Find where the given text appears and provide that cell's center as (x, y) coordinate. 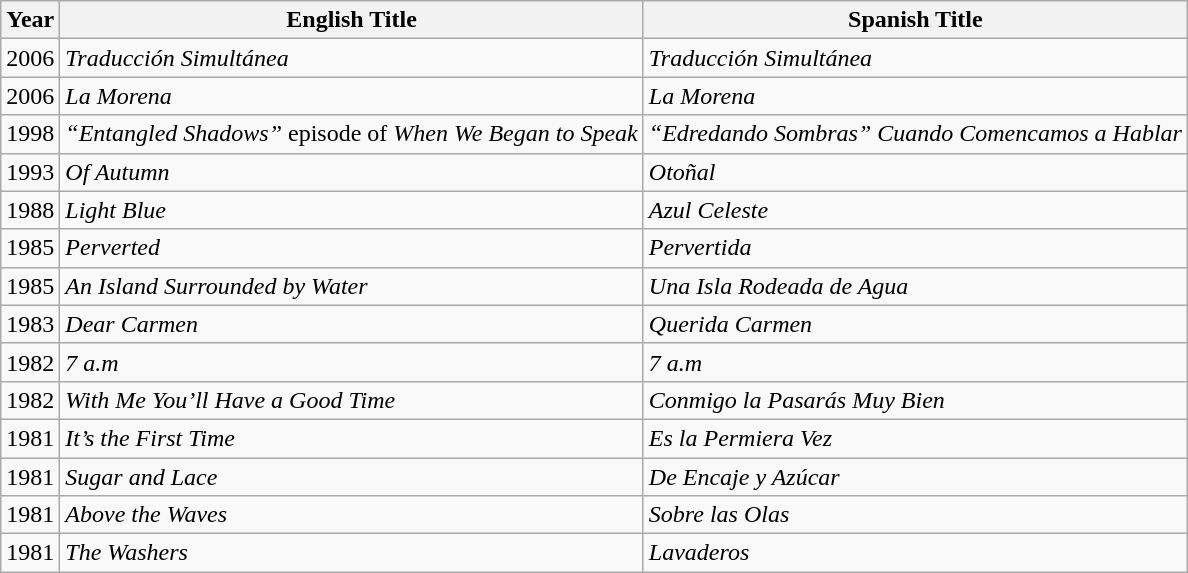
It’s the First Time (352, 438)
Dear Carmen (352, 324)
Conmigo la Pasarás Muy Bien (915, 400)
1988 (30, 210)
With Me You’ll Have a Good Time (352, 400)
Sugar and Lace (352, 477)
Azul Celeste (915, 210)
Light Blue (352, 210)
Querida Carmen (915, 324)
Es la Permiera Vez (915, 438)
The Washers (352, 553)
Otoñal (915, 172)
“Edredando Sombras” Cuando Comencamos a Hablar (915, 134)
Sobre las Olas (915, 515)
Perverted (352, 248)
Year (30, 20)
1983 (30, 324)
Above the Waves (352, 515)
An Island Surrounded by Water (352, 286)
De Encaje y Azúcar (915, 477)
Una Isla Rodeada de Agua (915, 286)
Pervertida (915, 248)
Spanish Title (915, 20)
English Title (352, 20)
1998 (30, 134)
Lavaderos (915, 553)
“Entangled Shadows” episode of When We Began to Speak (352, 134)
Of Autumn (352, 172)
1993 (30, 172)
